Scan for the cell matching the given text and deliver its (X, Y) coordinate at center. 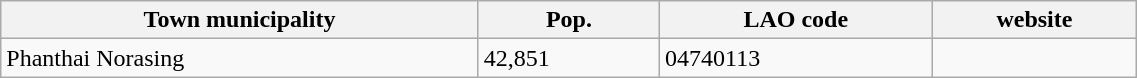
LAO code (796, 20)
42,851 (568, 58)
Town municipality (240, 20)
04740113 (796, 58)
website (1034, 20)
Phanthai Norasing (240, 58)
Pop. (568, 20)
